Pinpoint the cell where the given text exists, returning its [X, Y] midpoint coordinate. 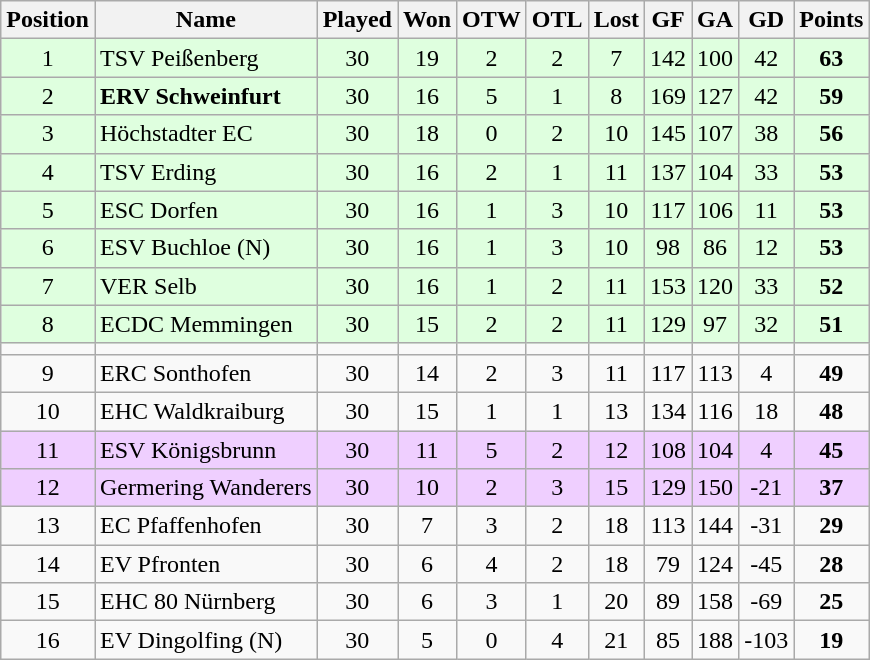
134 [668, 411]
89 [668, 602]
108 [668, 449]
85 [668, 640]
188 [716, 640]
45 [832, 449]
EV Pfronten [206, 564]
VER Selb [206, 286]
OTW [492, 20]
97 [716, 324]
38 [766, 134]
20 [616, 602]
21 [616, 640]
-103 [766, 640]
-21 [766, 488]
86 [716, 248]
-31 [766, 526]
127 [716, 96]
ERC Sonthofen [206, 373]
ESV Königsbrunn [206, 449]
Points [832, 20]
Lost [616, 20]
9 [48, 373]
145 [668, 134]
37 [832, 488]
153 [668, 286]
ESV Buchloe (N) [206, 248]
GA [716, 20]
48 [832, 411]
Germering Wanderers [206, 488]
OTL [557, 20]
124 [716, 564]
56 [832, 134]
49 [832, 373]
169 [668, 96]
120 [716, 286]
Name [206, 20]
142 [668, 58]
51 [832, 324]
150 [716, 488]
EC Pfaffenhofen [206, 526]
29 [832, 526]
TSV Erding [206, 172]
GF [668, 20]
52 [832, 286]
158 [716, 602]
137 [668, 172]
28 [832, 564]
ERV Schweinfurt [206, 96]
GD [766, 20]
ECDC Memmingen [206, 324]
106 [716, 210]
Played [357, 20]
107 [716, 134]
Position [48, 20]
EHC Waldkraiburg [206, 411]
-45 [766, 564]
144 [716, 526]
-69 [766, 602]
Höchstadter EC [206, 134]
59 [832, 96]
ESC Dorfen [206, 210]
79 [668, 564]
EHC 80 Nürnberg [206, 602]
100 [716, 58]
63 [832, 58]
98 [668, 248]
32 [766, 324]
EV Dingolfing (N) [206, 640]
Won [428, 20]
116 [716, 411]
TSV Peißenberg [206, 58]
25 [832, 602]
